Search for the cell housing the specified text and yield its [x, y] center coordinate. 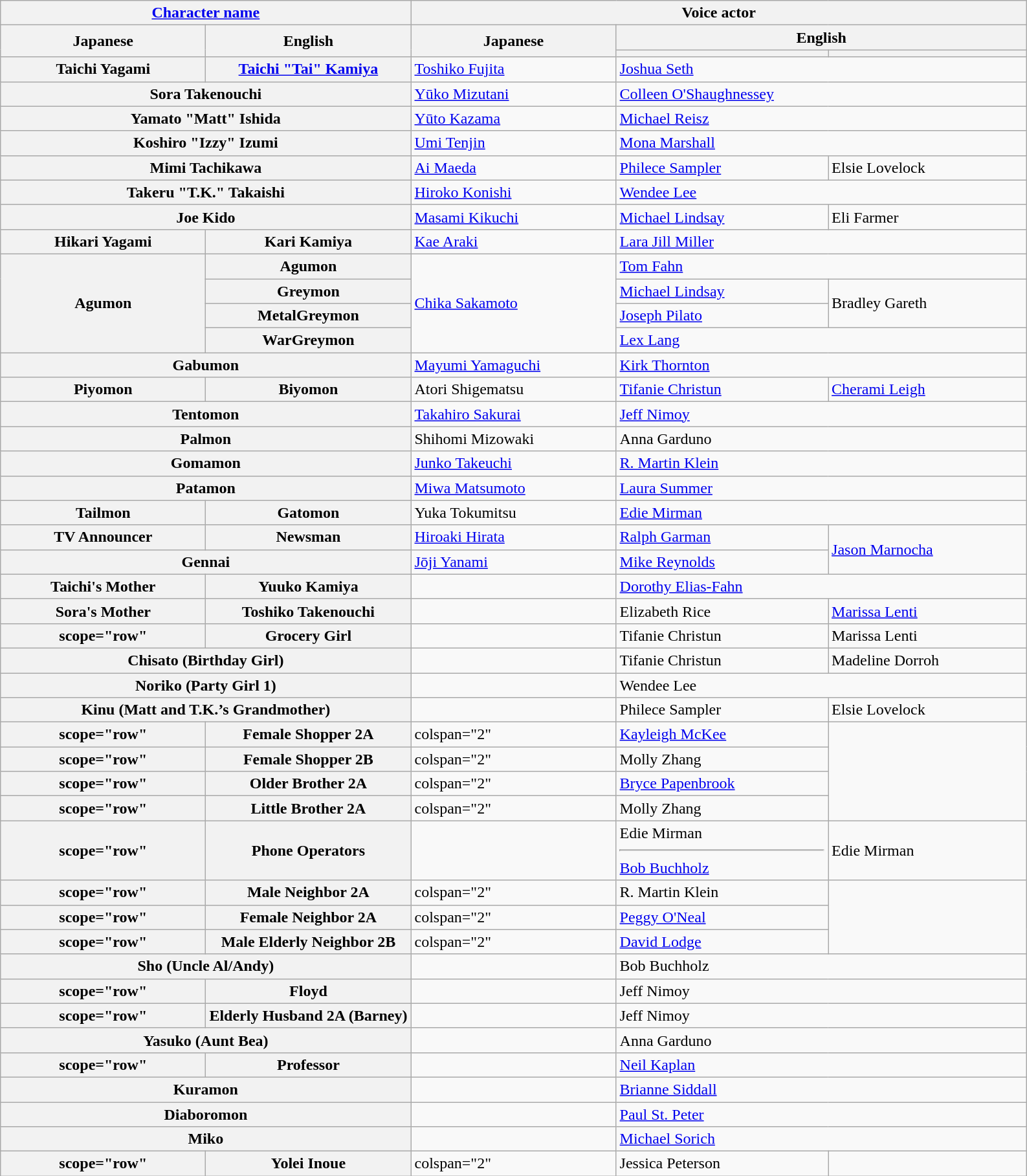
Joseph Pilato [722, 316]
Voice actor [718, 13]
Lex Lang [821, 340]
Mayumi Yamaguchi [514, 365]
Tom Fahn [821, 266]
Toshiko Fujita [514, 69]
Bob Buchholz [821, 966]
Little Brother 2A [308, 808]
Edie Mirman Bob Buchholz [722, 850]
Taichi Yagami [104, 69]
Jason Marnocha [928, 549]
Palmon [206, 439]
Paul St. Peter [821, 1114]
Tailmon [104, 513]
Male Neighbor 2A [308, 893]
Yasuko (Aunt Bea) [206, 1040]
Toshiko Takenouchi [308, 611]
Michael Reisz [821, 118]
Mike Reynolds [722, 562]
Elderly Husband 2A (Barney) [308, 1015]
Shihomi Mizowaki [514, 439]
Gatomon [308, 513]
Hikari Yagami [104, 241]
Miko [206, 1139]
Kinu (Matt and T.K.’s Grandmother) [206, 710]
Gabumon [206, 365]
Ralph Garman [722, 537]
Greymon [308, 291]
Floyd [308, 991]
Jōji Yanami [514, 562]
Older Brother 2A [308, 784]
David Lodge [722, 942]
Miwa Matsumoto [514, 488]
Colleen O'Shaughnessey [821, 94]
Jessica Peterson [722, 1164]
Joe Kido [206, 217]
Taichi's Mother [104, 586]
Gennai [206, 562]
Lara Jill Miller [821, 241]
Madeline Dorroh [928, 660]
Sora Takenouchi [206, 94]
Koshiro "Izzy" Izumi [206, 143]
Diaboromon [206, 1114]
Sho (Uncle Al/Andy) [206, 966]
Character name [206, 13]
Yuka Tokumitsu [514, 513]
Grocery Girl [308, 636]
Masami Kikuchi [514, 217]
Hiroaki Hirata [514, 537]
Cherami Leigh [928, 390]
Gomamon [206, 463]
Peggy O'Neal [722, 917]
Bradley Gareth [928, 303]
Bryce Papenbrook [722, 784]
Ai Maeda [514, 168]
Junko Takeuchi [514, 463]
Mimi Tachikawa [206, 168]
Noriko (Party Girl 1) [206, 685]
Female Shopper 2A [308, 735]
Male Elderly Neighbor 2B [308, 942]
Kayleigh McKee [722, 735]
WarGreymon [308, 340]
Sora's Mother [104, 611]
Yolei Inoue [308, 1164]
Kae Araki [514, 241]
Michael Sorich [821, 1139]
Newsman [308, 537]
TV Announcer [104, 537]
Laura Summer [821, 488]
Umi Tenjin [514, 143]
Phone Operators [308, 850]
Eli Farmer [928, 217]
Kari Kamiya [308, 241]
Takeru "T.K." Takaishi [206, 192]
Mona Marshall [821, 143]
Hiroko Konishi [514, 192]
Chika Sakamoto [514, 303]
Patamon [206, 488]
Yūko Mizutani [514, 94]
Female Shopper 2B [308, 759]
MetalGreymon [308, 316]
Dorothy Elias-Fahn [821, 586]
Yūto Kazama [514, 118]
Takahiro Sakurai [514, 414]
Elizabeth Rice [722, 611]
Atori Shigematsu [514, 390]
Female Neighbor 2A [308, 917]
Kirk Thornton [821, 365]
Yuuko Kamiya [308, 586]
Taichi "Tai" Kamiya [308, 69]
Brianne Siddall [821, 1089]
Yamato "Matt" Ishida [206, 118]
Piyomon [104, 390]
Professor [308, 1065]
Joshua Seth [821, 69]
Neil Kaplan [821, 1065]
Kuramon [206, 1089]
Biyomon [308, 390]
Chisato (Birthday Girl) [206, 660]
Tentomon [206, 414]
